Scan for the cell matching the given text and deliver its [X, Y] coordinate at center. 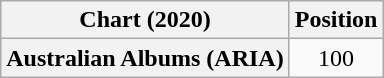
100 [336, 58]
Position [336, 20]
Chart (2020) [145, 20]
Australian Albums (ARIA) [145, 58]
